Search for the cell housing the specified text and yield its [x, y] center coordinate. 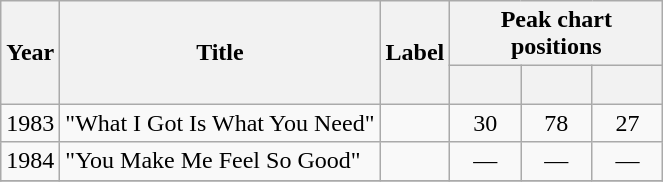
Peak chart positions [556, 34]
Label [415, 52]
"You Make Me Feel So Good" [220, 161]
27 [628, 123]
Title [220, 52]
Year [30, 52]
1984 [30, 161]
30 [486, 123]
"What I Got Is What You Need" [220, 123]
78 [556, 123]
1983 [30, 123]
